Detect which cell encompasses the target text, then output its [X, Y] center coordinate. 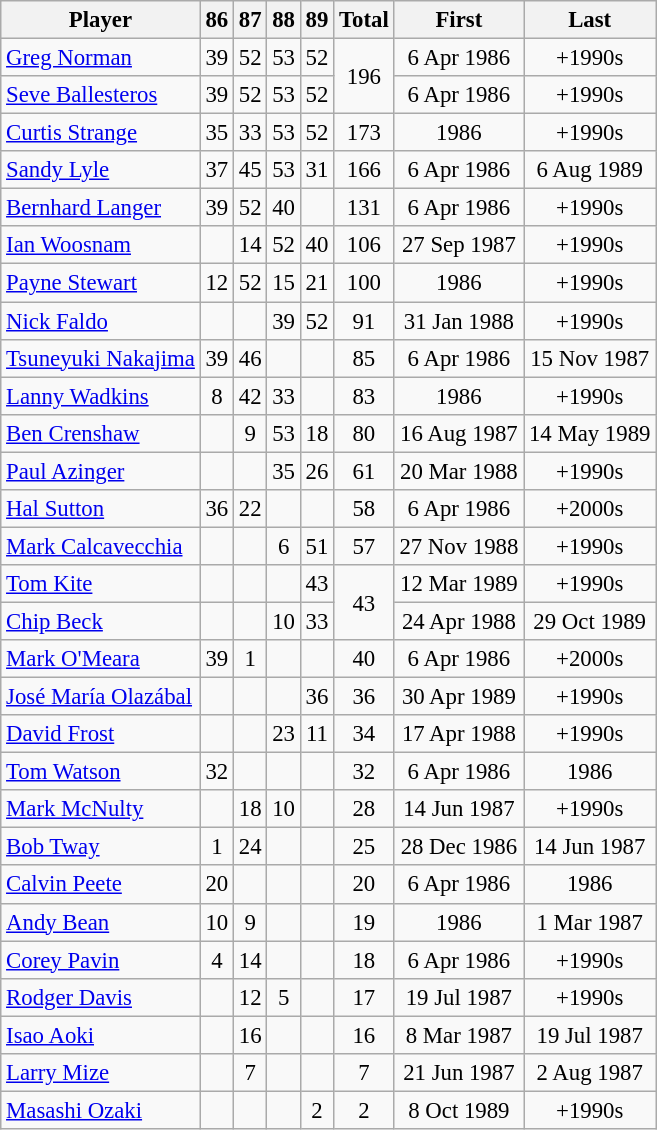
Rodger Davis [100, 997]
Masashi Ozaki [100, 1110]
173 [364, 133]
57 [364, 546]
Mark O'Meara [100, 659]
Last [590, 20]
Hal Sutton [100, 509]
Seve Ballesteros [100, 95]
Paul Azinger [100, 471]
24 Apr 1988 [459, 621]
89 [316, 20]
Ian Woosnam [100, 245]
16 Aug 1987 [459, 433]
1 Mar 1987 [590, 922]
12 Mar 1989 [459, 584]
8 Oct 1989 [459, 1110]
131 [364, 208]
37 [216, 170]
28 Dec 1986 [459, 847]
6 Aug 1989 [590, 170]
José María Olazábal [100, 697]
83 [364, 396]
5 [284, 997]
28 [364, 809]
6 [284, 546]
23 [284, 734]
Mark Calcavecchia [100, 546]
45 [250, 170]
100 [364, 283]
14 May 1989 [590, 433]
25 [364, 847]
85 [364, 358]
27 Sep 1987 [459, 245]
Payne Stewart [100, 283]
21 [316, 283]
Corey Pavin [100, 960]
15 [284, 283]
30 Apr 1989 [459, 697]
19 [364, 922]
2 Aug 1987 [590, 1073]
34 [364, 734]
15 Nov 1987 [590, 358]
First [459, 20]
42 [250, 396]
8 Mar 1987 [459, 1035]
4 [216, 960]
Total [364, 20]
91 [364, 321]
22 [250, 509]
Andy Bean [100, 922]
46 [250, 358]
31 Jan 1988 [459, 321]
Larry Mize [100, 1073]
166 [364, 170]
Isao Aoki [100, 1035]
Ben Crenshaw [100, 433]
21 Jun 1987 [459, 1073]
86 [216, 20]
Bob Tway [100, 847]
17 Apr 1988 [459, 734]
Tom Kite [100, 584]
51 [316, 546]
11 [316, 734]
Lanny Wadkins [100, 396]
Greg Norman [100, 58]
Tom Watson [100, 772]
27 Nov 1988 [459, 546]
106 [364, 245]
196 [364, 76]
Tsuneyuki Nakajima [100, 358]
17 [364, 997]
Curtis Strange [100, 133]
Calvin Peete [100, 885]
Bernhard Langer [100, 208]
80 [364, 433]
88 [284, 20]
26 [316, 471]
20 Mar 1988 [459, 471]
Chip Beck [100, 621]
Sandy Lyle [100, 170]
Nick Faldo [100, 321]
David Frost [100, 734]
31 [316, 170]
29 Oct 1989 [590, 621]
24 [250, 847]
Mark McNulty [100, 809]
Player [100, 20]
61 [364, 471]
8 [216, 396]
58 [364, 509]
87 [250, 20]
